Locate the cell with the specified text and output its (x, y) center coordinate. 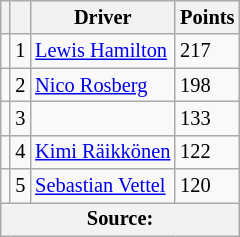
120 (207, 186)
Sebastian Vettel (102, 186)
Lewis Hamilton (102, 51)
198 (207, 85)
4 (20, 152)
122 (207, 152)
Kimi Räikkönen (102, 152)
217 (207, 51)
Source: (120, 219)
3 (20, 118)
Points (207, 17)
133 (207, 118)
Driver (102, 17)
5 (20, 186)
2 (20, 85)
Nico Rosberg (102, 85)
1 (20, 51)
